Provide the (X, Y) coordinate of the cell's center where the given text is located.  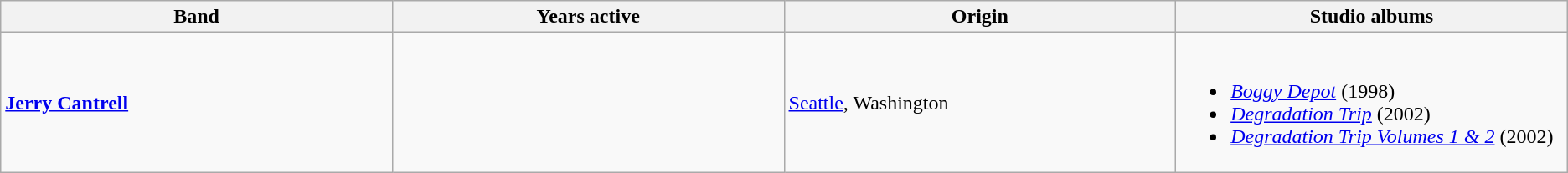
Years active (588, 17)
Seattle, Washington (980, 102)
Jerry Cantrell (197, 102)
Origin (980, 17)
Band (197, 17)
Boggy Depot (1998)Degradation Trip (2002)Degradation Trip Volumes 1 & 2 (2002) (1372, 102)
Studio albums (1372, 17)
